From the cell containing the given text, extract its center point as (X, Y) coordinate. 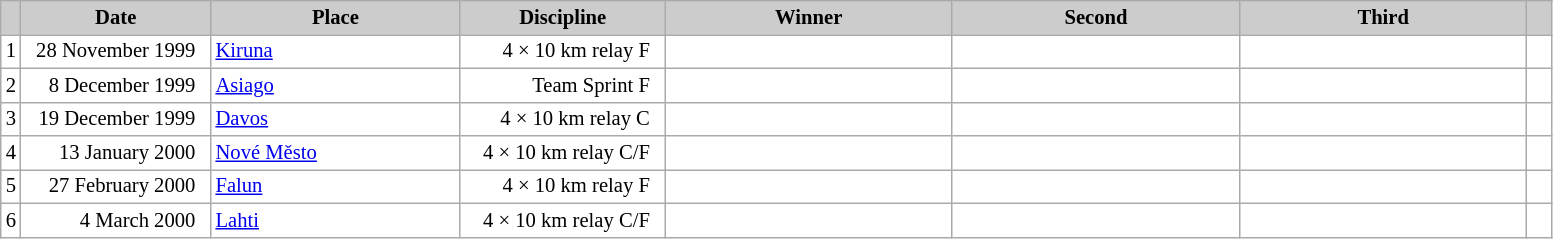
4 (11, 153)
2 (11, 85)
4 × 10 km relay C (562, 119)
8 December 1999 (116, 85)
Place (336, 17)
Team Sprint F (562, 85)
Falun (336, 186)
Lahti (336, 220)
Kiruna (336, 51)
Davos (336, 119)
Discipline (562, 17)
27 February 2000 (116, 186)
Second (1096, 17)
1 (11, 51)
4 March 2000 (116, 220)
28 November 1999 (116, 51)
6 (11, 220)
Date (116, 17)
13 January 2000 (116, 153)
Winner (808, 17)
Asiago (336, 85)
5 (11, 186)
3 (11, 119)
Third (1384, 17)
Nové Město (336, 153)
19 December 1999 (116, 119)
